Return the [X, Y] coordinate for the center point of the cell that contains the specified text.  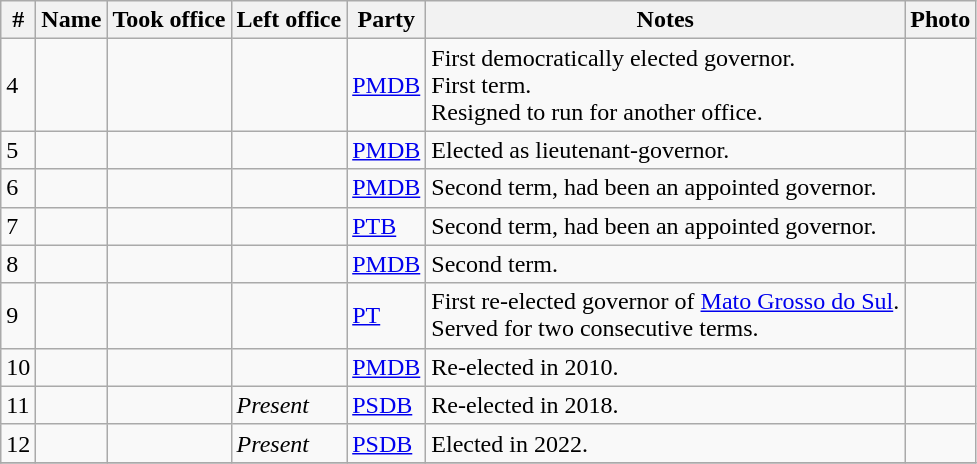
Second term. [666, 264]
6 [18, 188]
5 [18, 150]
Re-elected in 2018. [666, 405]
11 [18, 405]
10 [18, 367]
9 [18, 316]
First re-elected governor of Mato Grosso do Sul. Served for two consecutive terms. [666, 316]
Left office [289, 20]
Party [386, 20]
PTB [386, 226]
Photo [940, 20]
7 [18, 226]
First democratically elected governor. First term. Resigned to run for another office. [666, 85]
# [18, 20]
Elected in 2022. [666, 443]
Re-elected in 2010. [666, 367]
4 [18, 85]
Elected as lieutenant-governor. [666, 150]
12 [18, 443]
Notes [666, 20]
8 [18, 264]
PT [386, 316]
Name [72, 20]
Took office [169, 20]
